From the cell containing the given text, extract its center point as (X, Y) coordinate. 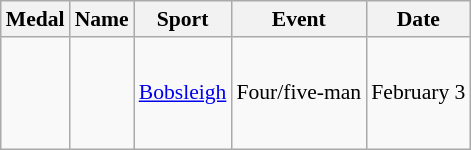
Medal (36, 19)
Event (298, 19)
Four/five-man (298, 93)
Bobsleigh (183, 93)
February 3 (418, 93)
Sport (183, 19)
Name (102, 19)
Date (418, 19)
